Locate the cell with the specified text and output its [x, y] center coordinate. 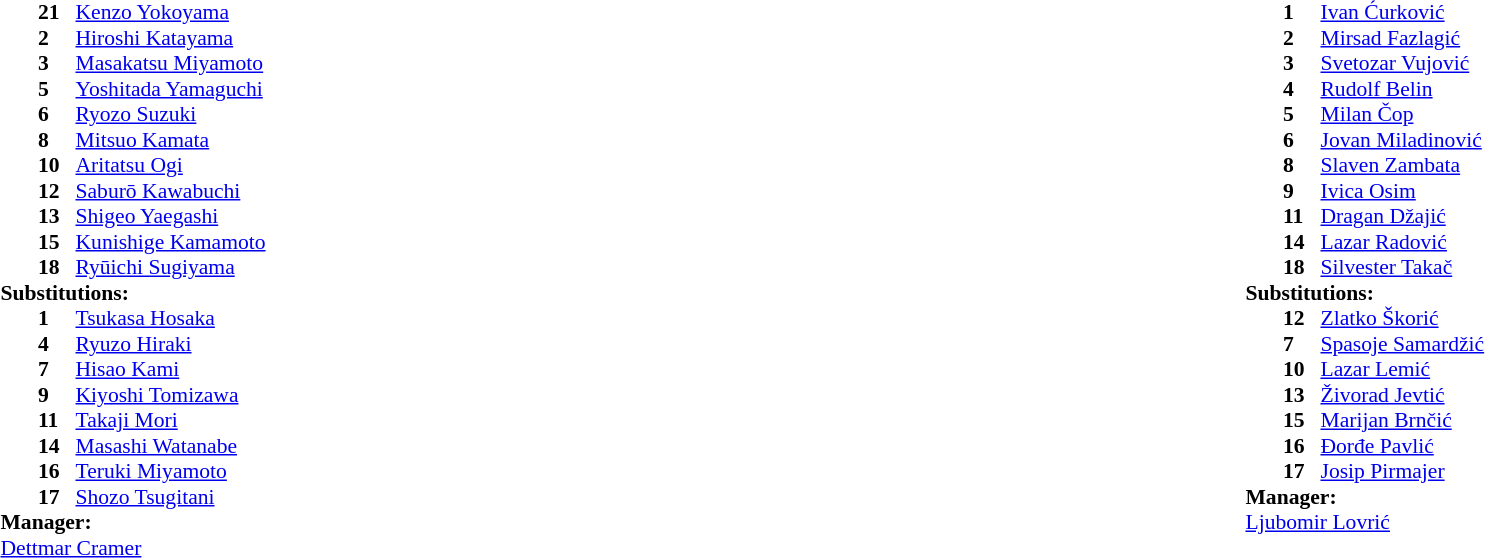
Ryuzo Hiraki [171, 344]
Dragan Džajić [1402, 217]
Ryūichi Sugiyama [171, 267]
Masashi Watanabe [171, 446]
Lazar Radović [1402, 242]
Mitsuo Kamata [171, 140]
Rudolf Belin [1402, 89]
Hiroshi Katayama [171, 38]
Mirsad Fazlagić [1402, 38]
Masakatsu Miyamoto [171, 63]
Hisao Kami [171, 369]
Shozo Tsugitani [171, 497]
Ljubomir Lovrić [1364, 523]
Silvester Takač [1402, 267]
Josip Pirmajer [1402, 471]
Ryozo Suzuki [171, 115]
Marijan Brnčić [1402, 421]
Takaji Mori [171, 421]
Aritatsu Ogi [171, 165]
Ivan Ćurković [1402, 13]
21 [57, 13]
Svetozar Vujović [1402, 63]
Kiyoshi Tomizawa [171, 395]
Milan Čop [1402, 115]
Lazar Lemić [1402, 369]
Shigeo Yaegashi [171, 217]
Yoshitada Yamaguchi [171, 89]
Saburō Kawabuchi [171, 191]
Jovan Miladinović [1402, 140]
Tsukasa Hosaka [171, 319]
Živorad Jevtić [1402, 395]
Kunishige Kamamoto [171, 242]
Teruki Miyamoto [171, 471]
Ivica Osim [1402, 191]
Kenzo Yokoyama [171, 13]
Spasoje Samardžić [1402, 344]
Đorđe Pavlić [1402, 446]
Slaven Zambata [1402, 165]
Zlatko Škorić [1402, 319]
